Determine the [X, Y] coordinate at the center of the cell enclosing the given text.  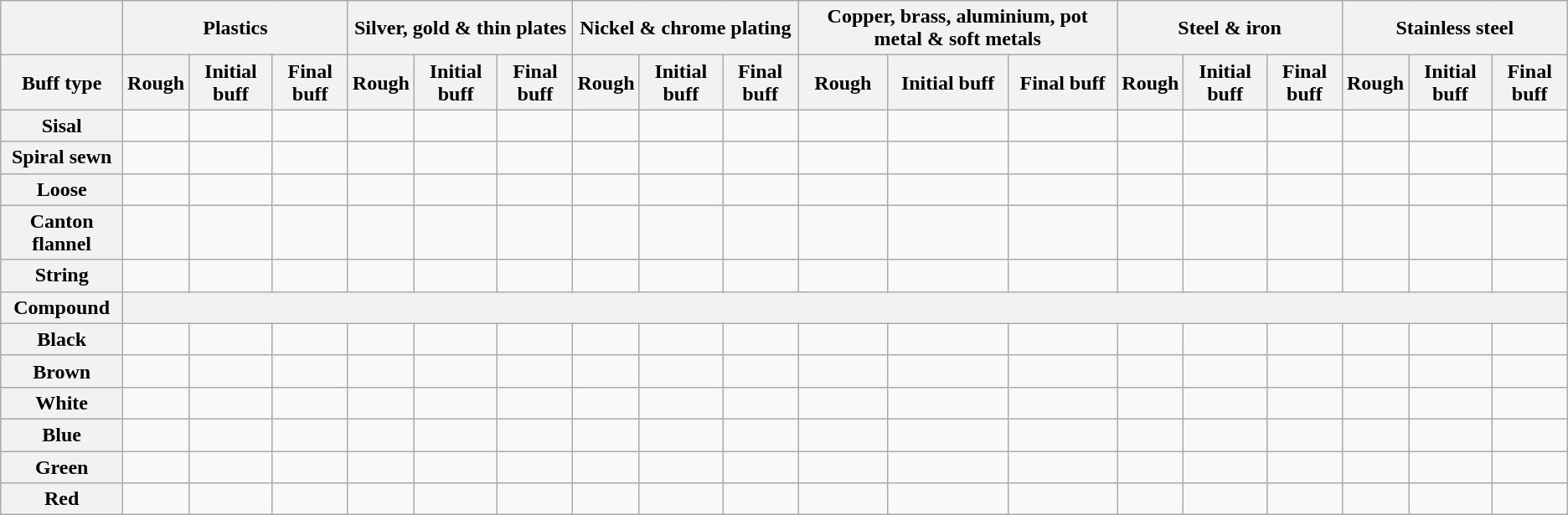
Loose [62, 189]
Spiral sewn [62, 157]
Copper, brass, aluminium, pot metal & soft metals [958, 28]
Nickel & chrome plating [685, 28]
Black [62, 339]
Buff type [62, 82]
Plastics [236, 28]
White [62, 403]
Compound [62, 307]
Green [62, 466]
Brown [62, 371]
Sisal [62, 126]
Stainless steel [1454, 28]
String [62, 276]
Blue [62, 435]
Steel & iron [1230, 28]
Canton flannel [62, 233]
Silver, gold & thin plates [461, 28]
Red [62, 499]
